Determine the [x, y] coordinate at the center of the cell enclosing the given text.  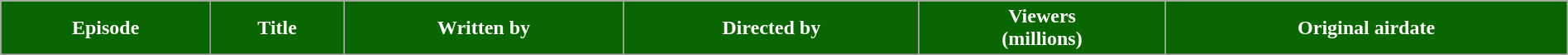
Viewers(millions) [1042, 28]
Title [278, 28]
Episode [106, 28]
Original airdate [1366, 28]
Directed by [771, 28]
Written by [485, 28]
